Output the (X, Y) coordinate of the center of the cell containing the given text.  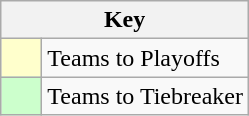
Key (125, 20)
Teams to Playoffs (146, 58)
Teams to Tiebreaker (146, 96)
